Return the (x, y) coordinate for the center point of the cell that contains the specified text.  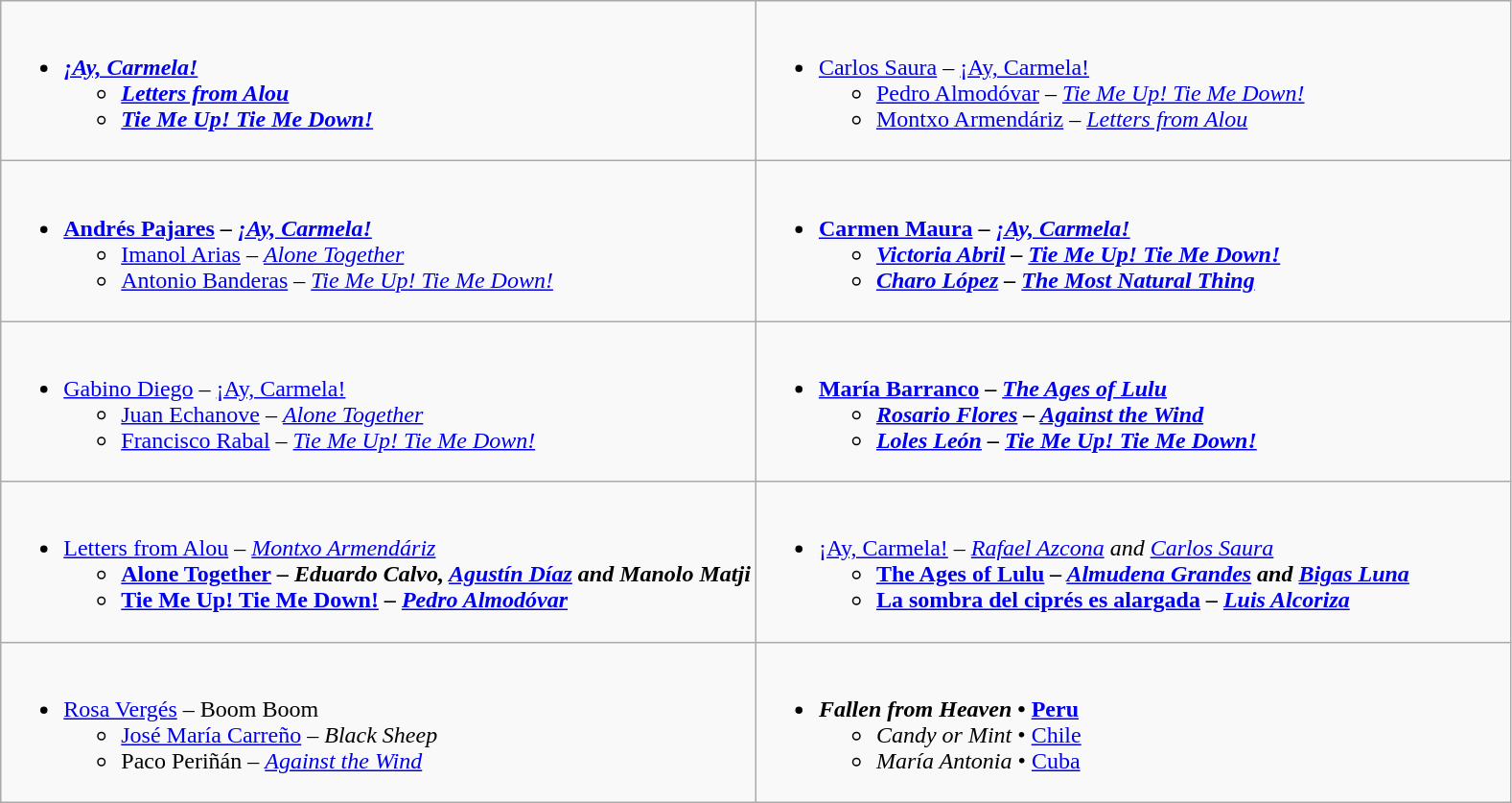
Carmen Maura – ¡Ay, Carmela!Victoria Abril – Tie Me Up! Tie Me Down!Charo López – The Most Natural Thing (1133, 242)
¡Ay, Carmela! – Rafael Azcona and Carlos SauraThe Ages of Lulu – Almudena Grandes and Bigas LunaLa sombra del ciprés es alargada – Luis Alcoriza (1133, 562)
Fallen from Heaven • Peru Candy or Mint • ChileMaría Antonia • Cuba (1133, 721)
Andrés Pajares – ¡Ay, Carmela! Imanol Arias – Alone TogetherAntonio Banderas – Tie Me Up! Tie Me Down! (379, 242)
Letters from Alou – Montxo Armendáriz Alone Together – Eduardo Calvo, Agustín Díaz and Manolo MatjiTie Me Up! Tie Me Down! – Pedro Almodóvar (379, 562)
Carlos Saura – ¡Ay, Carmela!Pedro Almodóvar – Tie Me Up! Tie Me Down!Montxo Armendáriz – Letters from Alou (1133, 81)
Rosa Vergés – Boom BoomJosé María Carreño – Black SheepPaco Periñán – Against the Wind (379, 721)
¡Ay, Carmela!Letters from AlouTie Me Up! Tie Me Down! (379, 81)
Gabino Diego – ¡Ay, Carmela!Juan Echanove – Alone TogetherFrancisco Rabal – Tie Me Up! Tie Me Down! (379, 401)
María Barranco – The Ages of LuluRosario Flores – Against the WindLoles León – Tie Me Up! Tie Me Down! (1133, 401)
